Return (X, Y) of the center of cell containing provided text 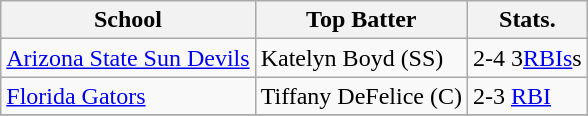
2-3 RBI (527, 96)
Stats. (527, 20)
Florida Gators (128, 96)
Tiffany DeFelice (C) (361, 96)
Katelyn Boyd (SS) (361, 58)
Top Batter (361, 20)
School (128, 20)
Arizona State Sun Devils (128, 58)
2-4 3RBIss (527, 58)
